Identify which cell holds the provided text, then report its [x, y] central coordinate. 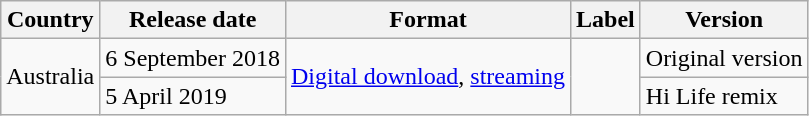
Version [724, 20]
Country [50, 20]
5 April 2019 [193, 96]
Format [428, 20]
Digital download, streaming [428, 77]
Release date [193, 20]
Australia [50, 77]
Original version [724, 58]
Label [606, 20]
6 September 2018 [193, 58]
Hi Life remix [724, 96]
